Pinpoint the cell where the given text exists, returning its (x, y) midpoint coordinate. 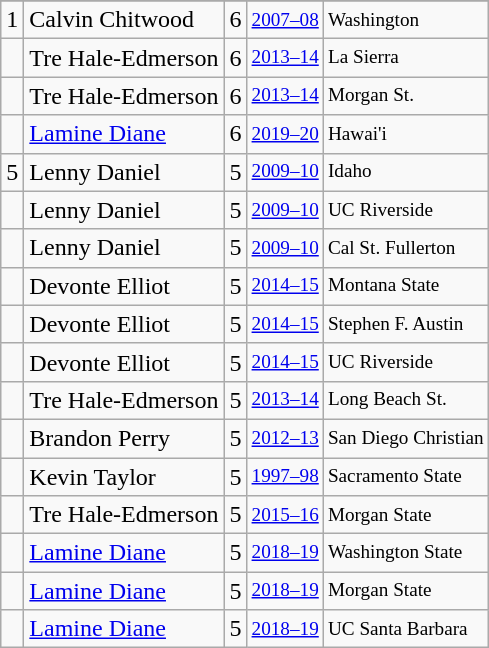
Hawai'i (406, 134)
Morgan St. (406, 96)
2019–20 (285, 134)
Brandon Perry (124, 438)
Washington (406, 20)
Montana State (406, 286)
2012–13 (285, 438)
2015–16 (285, 515)
Idaho (406, 172)
UC Santa Barbara (406, 629)
Long Beach St. (406, 400)
2007–08 (285, 20)
Calvin Chitwood (124, 20)
1997–98 (285, 477)
Washington State (406, 553)
Stephen F. Austin (406, 324)
1 (12, 20)
Kevin Taylor (124, 477)
La Sierra (406, 58)
Cal St. Fullerton (406, 248)
Sacramento State (406, 477)
San Diego Christian (406, 438)
